Capture the cell that displays the provided text and extract its [X, Y] central coordinate. 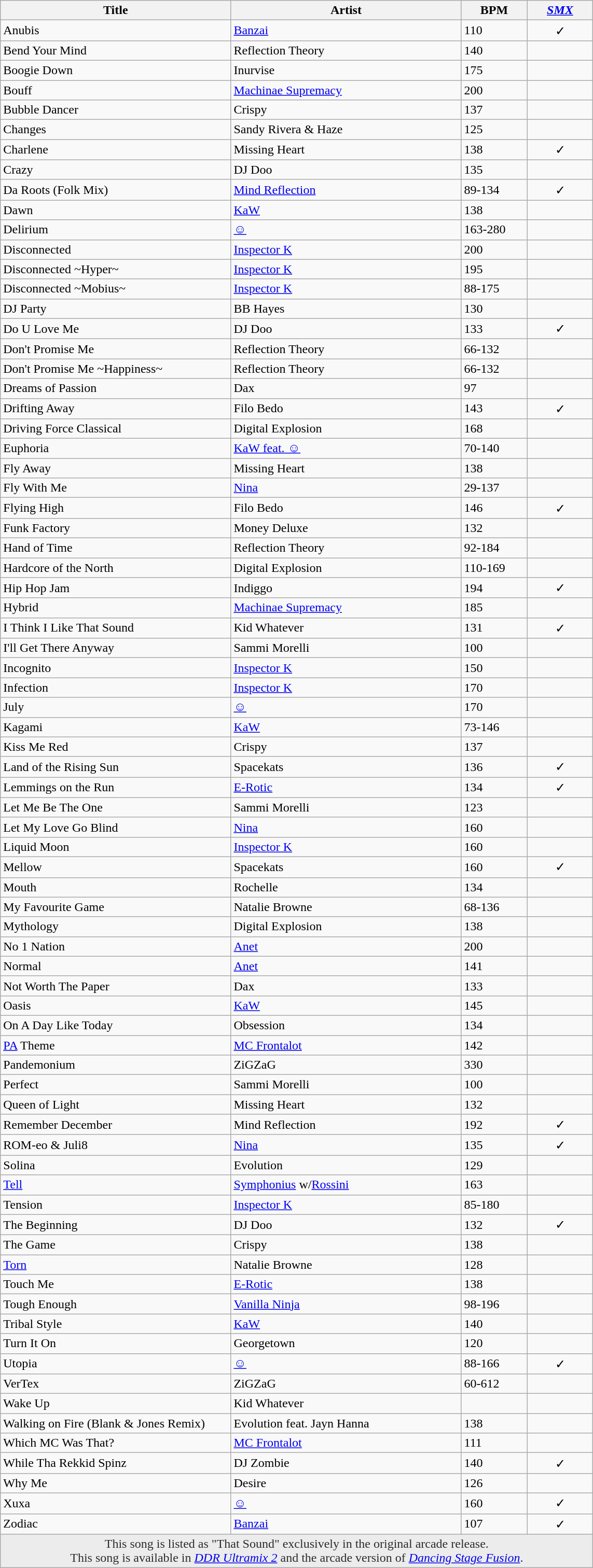
143 [494, 409]
DJ Party [116, 309]
111 [494, 1443]
85-180 [494, 1205]
Hip Hop Jam [116, 588]
Lemmings on the Run [116, 788]
Do U Love Me [116, 329]
No 1 Nation [116, 946]
Kagami [116, 727]
Let My Love Go Blind [116, 827]
July [116, 707]
Funk Factory [116, 528]
Euphoria [116, 449]
Don't Promise Me [116, 349]
While Tha Rekkid Spinz [116, 1463]
89-134 [494, 190]
131 [494, 628]
DJ Zombie [346, 1463]
Vanilla Ninja [346, 1304]
PA Theme [116, 1045]
Not Worth The Paper [116, 986]
Disconnected [116, 249]
330 [494, 1065]
On A Day Like Today [116, 1025]
Rochelle [346, 887]
Perfect [116, 1085]
Dawn [116, 210]
68-136 [494, 907]
Zodiac [116, 1524]
Hybrid [116, 608]
Incognito [116, 668]
70-140 [494, 449]
Obsession [346, 1025]
136 [494, 767]
SMX [560, 10]
123 [494, 807]
Xuxa [116, 1503]
175 [494, 70]
The Game [116, 1245]
Drifting Away [116, 409]
Sandy Rivera & Haze [346, 130]
Kiss Me Red [116, 747]
125 [494, 130]
Which MC Was That? [116, 1443]
I Think I Like That Sound [116, 628]
Symphonius w/Rossini [346, 1185]
My Favourite Game [116, 907]
Queen of Light [116, 1104]
129 [494, 1165]
141 [494, 966]
Tell [116, 1185]
Fly With Me [116, 488]
194 [494, 588]
Boogie Down [116, 70]
29-137 [494, 488]
KaW feat. ☺ [346, 449]
110-169 [494, 568]
107 [494, 1524]
Hand of Time [116, 548]
192 [494, 1125]
Indiggo [346, 588]
150 [494, 668]
145 [494, 1005]
Inurvise [346, 70]
110 [494, 31]
195 [494, 269]
130 [494, 309]
92-184 [494, 548]
Hardcore of the North [116, 568]
163 [494, 1185]
Let Me Be The One [116, 807]
Artist [346, 10]
The Beginning [116, 1225]
126 [494, 1483]
VerTex [116, 1384]
Turn It On [116, 1343]
Utopia [116, 1364]
Disconnected ~Hyper~ [116, 269]
146 [494, 508]
Evolution [346, 1165]
Pandemonium [116, 1065]
97 [494, 388]
Tribal Style [116, 1324]
88-175 [494, 289]
73-146 [494, 727]
Georgetown [346, 1343]
Tension [116, 1205]
163-280 [494, 230]
88-166 [494, 1364]
Liquid Moon [116, 847]
Evolution feat. Jayn Hanna [346, 1423]
Da Roots (Folk Mix) [116, 190]
I'll Get There Anyway [116, 648]
Crazy [116, 170]
Driving Force Classical [116, 429]
Tough Enough [116, 1304]
60-612 [494, 1384]
Changes [116, 130]
Land of the Rising Sun [116, 767]
BB Hayes [346, 309]
Bouff [116, 90]
Normal [116, 966]
ROM-eo & Juli8 [116, 1145]
Infection [116, 688]
Dreams of Passion [116, 388]
185 [494, 608]
Bubble Dancer [116, 110]
Mythology [116, 927]
Don't Promise Me ~Happiness~ [116, 369]
98-196 [494, 1304]
BPM [494, 10]
120 [494, 1343]
Torn [116, 1265]
Charlene [116, 150]
Wake Up [116, 1404]
Bend Your Mind [116, 50]
Fly Away [116, 468]
Mellow [116, 867]
Flying High [116, 508]
Touch Me [116, 1284]
Mouth [116, 887]
168 [494, 429]
Delirium [116, 230]
Oasis [116, 1005]
Money Deluxe [346, 528]
Walking on Fire (Blank & Jones Remix) [116, 1423]
Disconnected ~Mobius~ [116, 289]
Remember December [116, 1125]
Desire [346, 1483]
Why Me [116, 1483]
142 [494, 1045]
Solina [116, 1165]
128 [494, 1265]
Anubis [116, 31]
Title [116, 10]
